Determine the [x, y] coordinate at the center of the cell enclosing the given text.  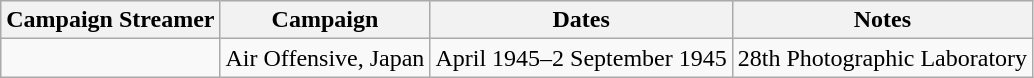
Air Offensive, Japan [325, 58]
28th Photographic Laboratory [882, 58]
Dates [581, 20]
Campaign [325, 20]
April 1945–2 September 1945 [581, 58]
Campaign Streamer [110, 20]
Notes [882, 20]
